Capture the cell that displays the provided text and extract its (X, Y) central coordinate. 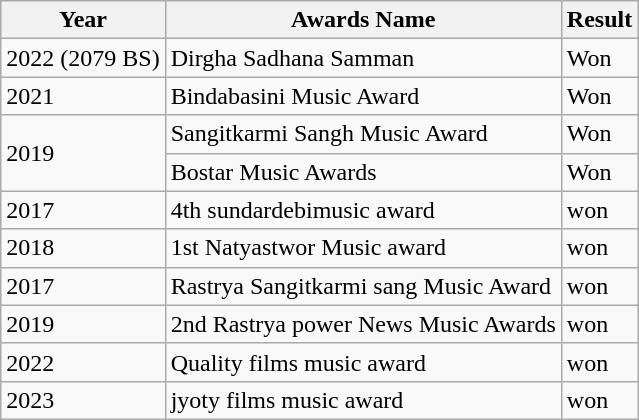
1st Natyastwor Music award (363, 248)
Dirgha Sadhana Samman (363, 58)
Quality films music award (363, 362)
Bindabasini Music Award (363, 96)
2nd Rastrya power News Music Awards (363, 324)
2021 (83, 96)
2023 (83, 400)
Result (599, 20)
jyoty films music award (363, 400)
4th sundardebimusic award (363, 210)
2018 (83, 248)
Bostar Music Awards (363, 172)
Year (83, 20)
2022 (83, 362)
Sangitkarmi Sangh Music Award (363, 134)
Rastrya Sangitkarmi sang Music Award (363, 286)
Awards Name (363, 20)
2022 (2079 BS) (83, 58)
